Pinpoint the cell where the given text exists, returning its [X, Y] midpoint coordinate. 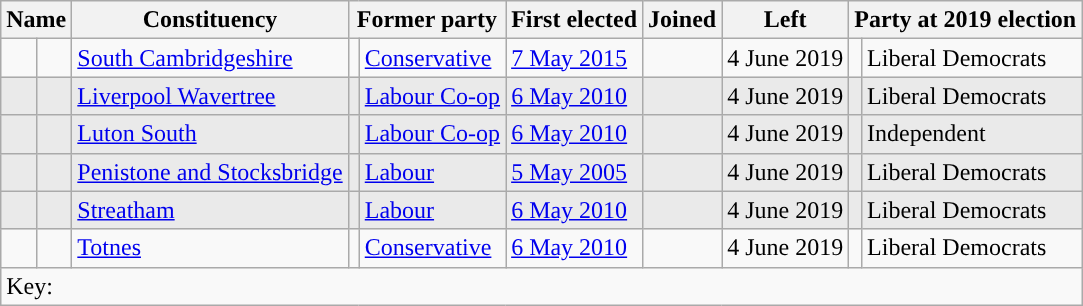
5 May 2005 [574, 172]
Luton South [210, 134]
South Cambridgeshire [210, 58]
Liverpool Wavertree [210, 96]
Party at 2019 election [966, 20]
Totnes [210, 248]
Former party [426, 20]
Independent [972, 134]
First elected [574, 20]
Constituency [210, 20]
Key: [542, 286]
Joined [682, 20]
Name [36, 20]
Streatham [210, 210]
Left [786, 20]
Penistone and Stocksbridge [210, 172]
7 May 2015 [574, 58]
